For the text-containing cell, return its midpoint in [X, Y] coordinate format. 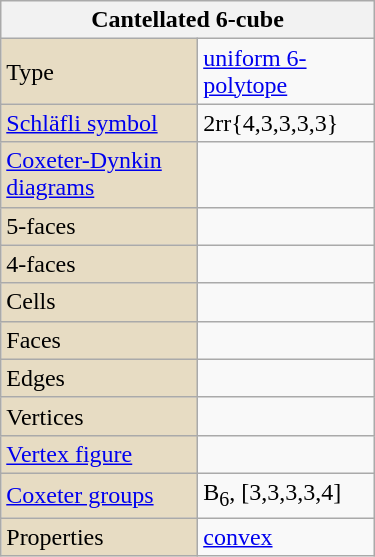
Cantellated 6-cube [188, 20]
Vertex figure [100, 454]
Cells [100, 302]
Vertices [100, 416]
Edges [100, 378]
Properties [100, 537]
5-faces [100, 226]
Type [100, 72]
convex [286, 537]
2rr{4,3,3,3,3} [286, 123]
Schläfli symbol [100, 123]
Faces [100, 340]
uniform 6-polytope [286, 72]
Coxeter groups [100, 495]
4-faces [100, 264]
B6, [3,3,3,3,4] [286, 495]
Coxeter-Dynkin diagrams [100, 174]
